Return the [X, Y] coordinate for the center point of the cell that contains the specified text.  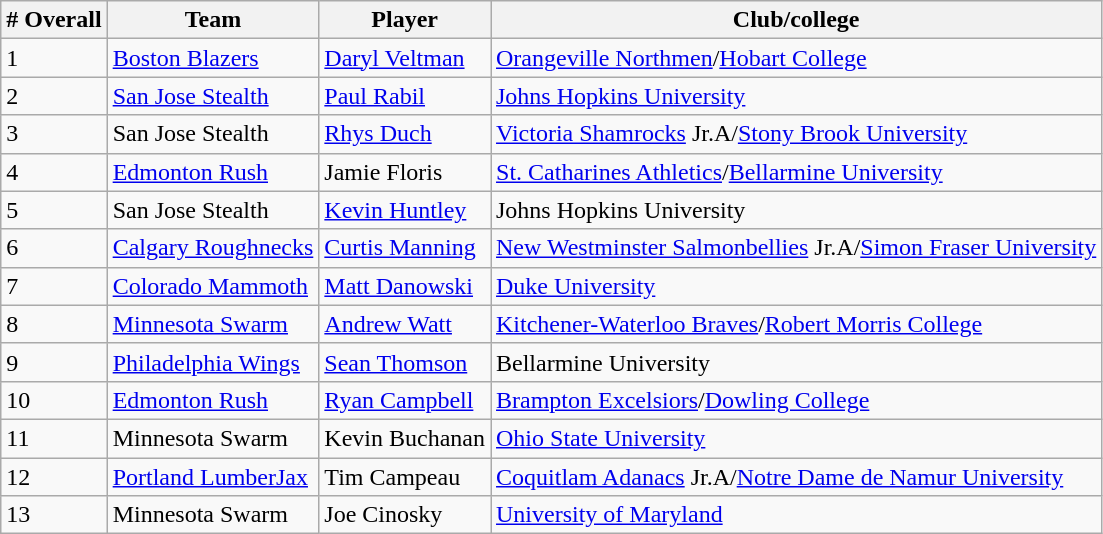
Curtis Manning [405, 248]
Bellarmine University [796, 362]
Kitchener-Waterloo Braves/Robert Morris College [796, 324]
Colorado Mammoth [213, 286]
Player [405, 20]
8 [54, 324]
Paul Rabil [405, 96]
Coquitlam Adanacs Jr.A/Notre Dame de Namur University [796, 477]
9 [54, 362]
St. Catharines Athletics/Bellarmine University [796, 172]
Brampton Excelsiors/Dowling College [796, 400]
7 [54, 286]
6 [54, 248]
1 [54, 58]
Orangeville Northmen/Hobart College [796, 58]
Calgary Roughnecks [213, 248]
University of Maryland [796, 515]
2 [54, 96]
Kevin Buchanan [405, 438]
# Overall [54, 20]
Boston Blazers [213, 58]
Sean Thomson [405, 362]
10 [54, 400]
11 [54, 438]
Andrew Watt [405, 324]
Rhys Duch [405, 134]
Daryl Veltman [405, 58]
Matt Danowski [405, 286]
New Westminster Salmonbellies Jr.A/Simon Fraser University [796, 248]
Joe Cinosky [405, 515]
Kevin Huntley [405, 210]
5 [54, 210]
Portland LumberJax [213, 477]
12 [54, 477]
Tim Campeau [405, 477]
4 [54, 172]
Victoria Shamrocks Jr.A/Stony Brook University [796, 134]
Club/college [796, 20]
Philadelphia Wings [213, 362]
Team [213, 20]
Ohio State University [796, 438]
Jamie Floris [405, 172]
3 [54, 134]
Duke University [796, 286]
13 [54, 515]
Ryan Campbell [405, 400]
